Search for the cell housing the specified text and yield its [x, y] center coordinate. 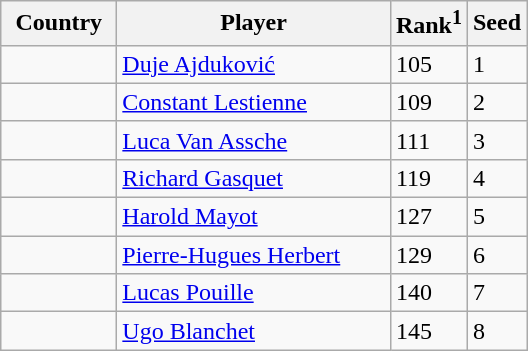
Richard Gasquet [254, 178]
Seed [496, 24]
Player [254, 24]
4 [496, 178]
Constant Lestienne [254, 102]
7 [496, 293]
Rank1 [428, 24]
5 [496, 217]
Ugo Blanchet [254, 331]
1 [496, 64]
Pierre-Hugues Herbert [254, 255]
Country [59, 24]
8 [496, 331]
3 [496, 140]
Lucas Pouille [254, 293]
127 [428, 217]
6 [496, 255]
111 [428, 140]
Duje Ajduković [254, 64]
140 [428, 293]
105 [428, 64]
Harold Mayot [254, 217]
129 [428, 255]
145 [428, 331]
Luca Van Assche [254, 140]
119 [428, 178]
109 [428, 102]
2 [496, 102]
